Scan for the cell matching the given text and deliver its (X, Y) coordinate at center. 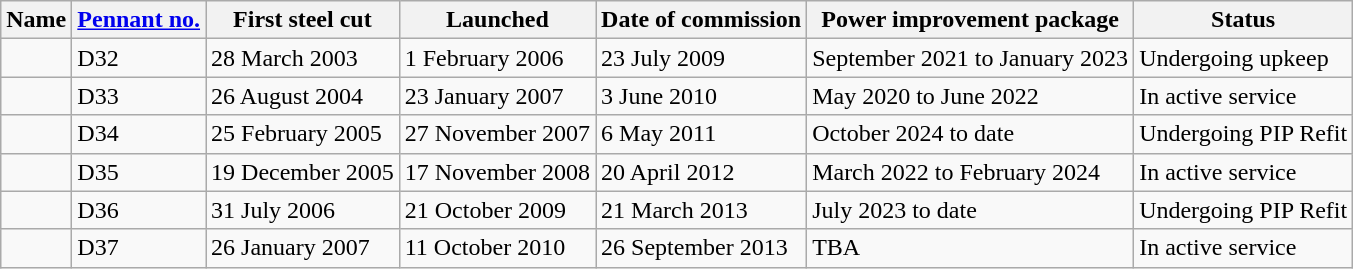
Undergoing upkeep (1244, 58)
21 March 2013 (702, 210)
31 July 2006 (303, 210)
March 2022 to February 2024 (970, 172)
26 January 2007 (303, 248)
21 October 2009 (497, 210)
TBA (970, 248)
D32 (139, 58)
D37 (139, 248)
D36 (139, 210)
27 November 2007 (497, 134)
6 May 2011 (702, 134)
26 September 2013 (702, 248)
Launched (497, 20)
Status (1244, 20)
3 June 2010 (702, 96)
23 July 2009 (702, 58)
October 2024 to date (970, 134)
D35 (139, 172)
20 April 2012 (702, 172)
D33 (139, 96)
First steel cut (303, 20)
19 December 2005 (303, 172)
May 2020 to June 2022 (970, 96)
23 January 2007 (497, 96)
Date of commission (702, 20)
1 February 2006 (497, 58)
11 October 2010 (497, 248)
Power improvement package (970, 20)
September 2021 to January 2023 (970, 58)
Pennant no. (139, 20)
July 2023 to date (970, 210)
Name (36, 20)
D34 (139, 134)
17 November 2008 (497, 172)
25 February 2005 (303, 134)
26 August 2004 (303, 96)
28 March 2003 (303, 58)
